Scan for the cell matching the given text and deliver its [X, Y] coordinate at center. 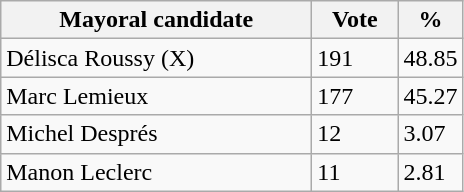
191 [355, 58]
Manon Leclerc [156, 172]
3.07 [430, 134]
48.85 [430, 58]
Michel Després [156, 134]
11 [355, 172]
45.27 [430, 96]
% [430, 20]
Vote [355, 20]
12 [355, 134]
177 [355, 96]
Délisca Roussy (X) [156, 58]
Marc Lemieux [156, 96]
Mayoral candidate [156, 20]
2.81 [430, 172]
